Capture the cell that displays the provided text and extract its (X, Y) central coordinate. 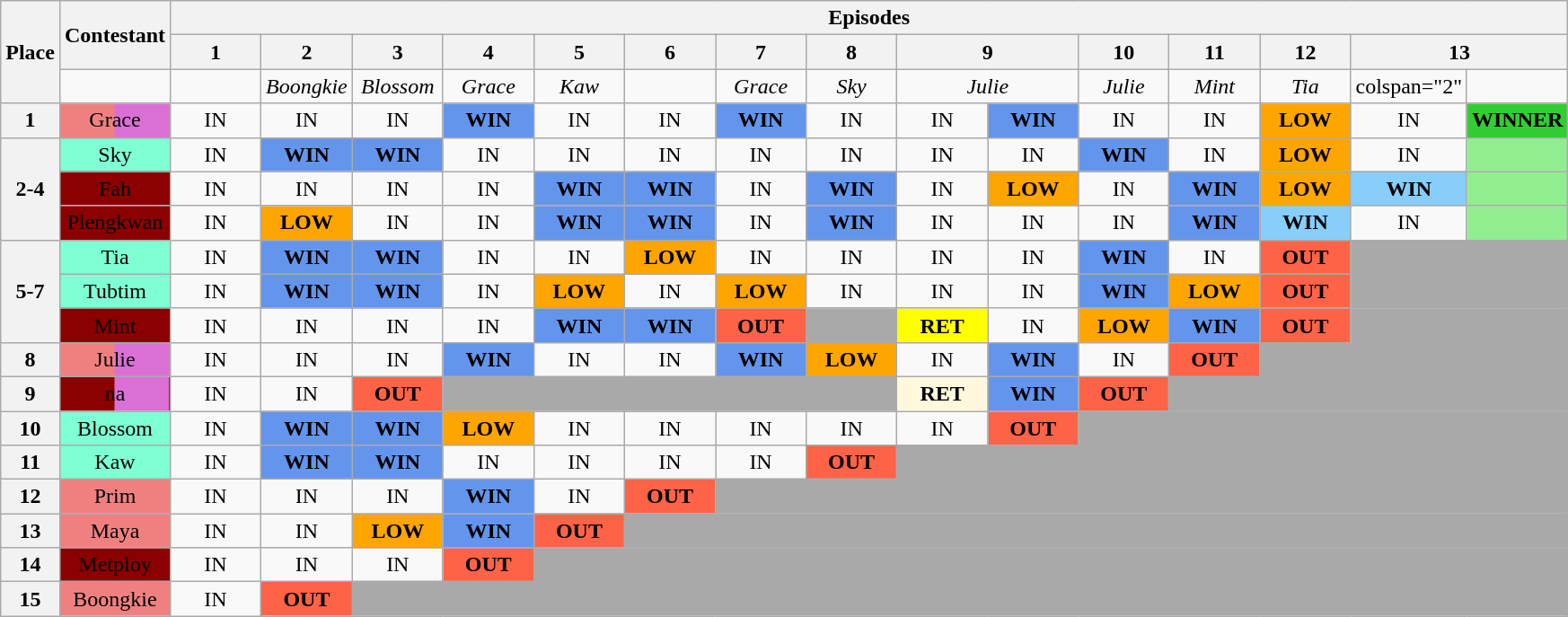
3 (397, 52)
Tubtim (115, 291)
6 (670, 52)
Prim (115, 497)
7 (762, 52)
4 (489, 52)
Contestant (115, 35)
Plengkwan (115, 223)
Episodes (869, 18)
na (115, 393)
colspan="2" (1409, 86)
5 (578, 52)
Maya (115, 531)
2-4 (31, 189)
14 (31, 565)
Place (31, 52)
Fah (115, 189)
Metploy (115, 565)
15 (31, 599)
2 (307, 52)
WINNER (1517, 120)
5-7 (31, 291)
